From the cell containing the given text, extract its center point as (X, Y) coordinate. 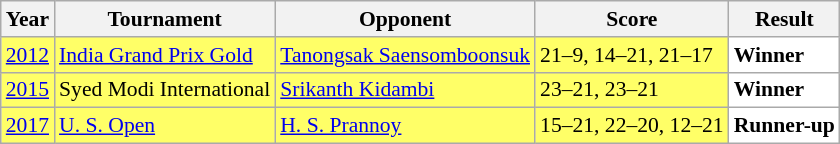
Syed Modi International (164, 90)
2012 (28, 55)
Opponent (405, 19)
2017 (28, 126)
Runner-up (784, 126)
U. S. Open (164, 126)
Score (632, 19)
15–21, 22–20, 12–21 (632, 126)
Result (784, 19)
2015 (28, 90)
Year (28, 19)
India Grand Prix Gold (164, 55)
H. S. Prannoy (405, 126)
21–9, 14–21, 21–17 (632, 55)
Tournament (164, 19)
23–21, 23–21 (632, 90)
Tanongsak Saensomboonsuk (405, 55)
Srikanth Kidambi (405, 90)
